Search for the cell housing the specified text and yield its (X, Y) center coordinate. 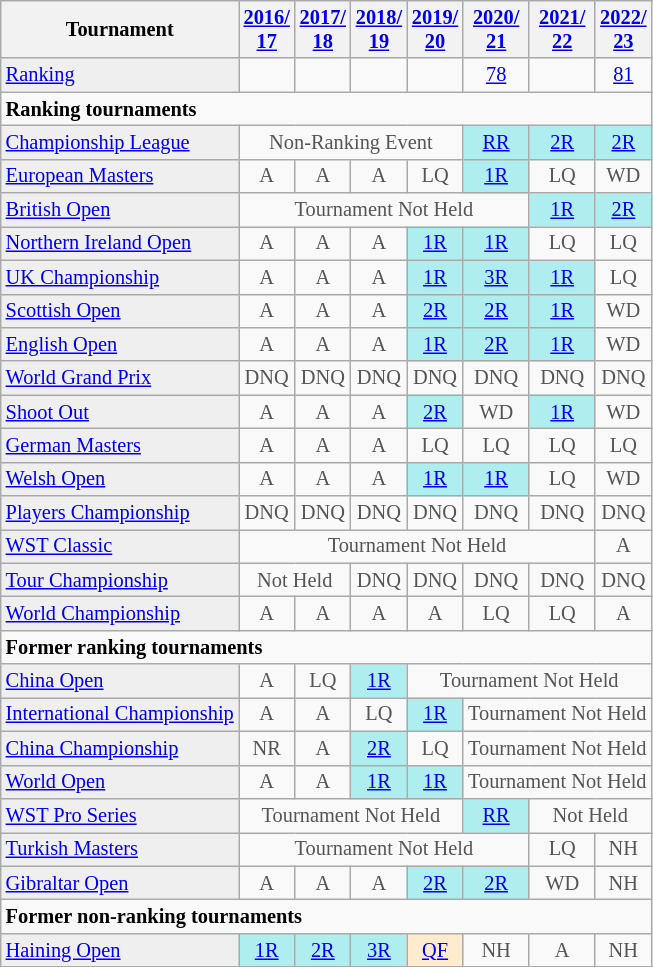
81 (623, 75)
Ranking tournaments (326, 109)
World Grand Prix (120, 378)
Former ranking tournaments (326, 647)
WST Classic (120, 546)
UK Championship (120, 277)
Ranking (120, 75)
China Open (120, 681)
Haining Open (120, 950)
English Open (120, 344)
German Masters (120, 445)
Northern Ireland Open (120, 243)
Shoot Out (120, 412)
British Open (120, 210)
Tournament (120, 29)
2017/18 (323, 29)
European Masters (120, 176)
WST Pro Series (120, 815)
Former non-ranking tournaments (326, 916)
Turkish Masters (120, 849)
China Championship (120, 748)
QF (435, 950)
World Championship (120, 613)
Players Championship (120, 513)
Championship League (120, 142)
World Open (120, 782)
2022/23 (623, 29)
2021/22 (562, 29)
2016/17 (267, 29)
2019/20 (435, 29)
International Championship (120, 714)
Welsh Open (120, 479)
Tour Championship (120, 580)
Gibraltar Open (120, 883)
2020/21 (496, 29)
2018/19 (379, 29)
NR (267, 748)
78 (496, 75)
Non-Ranking Event (351, 142)
Scottish Open (120, 311)
